Scan for the cell matching the given text and deliver its (x, y) coordinate at center. 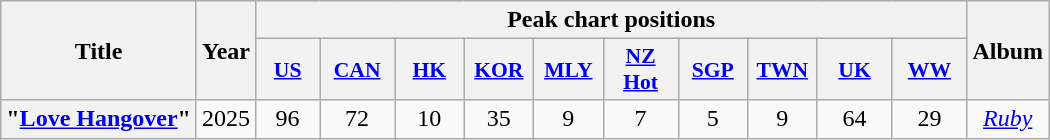
35 (499, 119)
Album (1008, 50)
MLY (569, 70)
5 (713, 119)
TWN (783, 70)
29 (930, 119)
Ruby (1008, 119)
CAN (358, 70)
Peak chart positions (612, 20)
US (288, 70)
NZHot (640, 70)
10 (430, 119)
KOR (499, 70)
Title (99, 50)
WW (930, 70)
64 (854, 119)
72 (358, 119)
UK (854, 70)
96 (288, 119)
Year (226, 50)
7 (640, 119)
HK (430, 70)
SGP (713, 70)
2025 (226, 119)
"Love Hangover" (99, 119)
